Detect which cell encompasses the target text, then output its [X, Y] center coordinate. 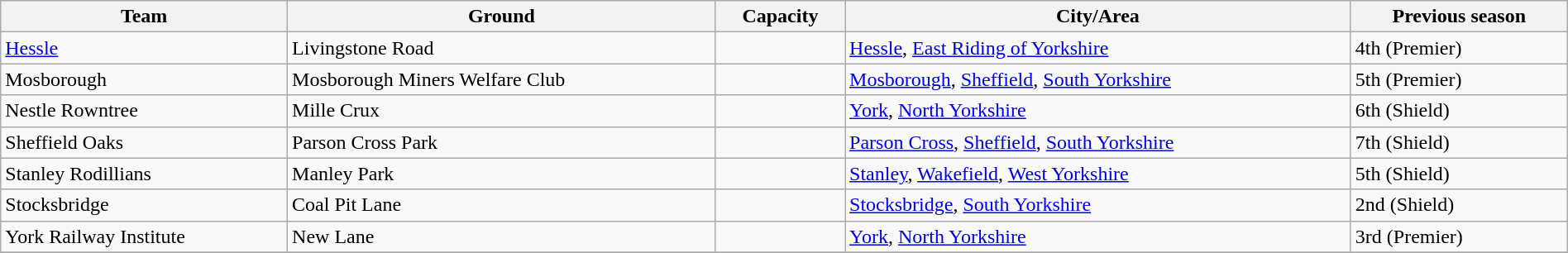
Mosborough Miners Welfare Club [502, 79]
5th (Shield) [1459, 174]
6th (Shield) [1459, 111]
York Railway Institute [144, 236]
Mille Crux [502, 111]
Parson Cross, Sheffield, South Yorkshire [1098, 142]
City/Area [1098, 17]
Manley Park [502, 174]
Mosborough, Sheffield, South Yorkshire [1098, 79]
3rd (Premier) [1459, 236]
Capacity [780, 17]
Hessle, East Riding of Yorkshire [1098, 48]
New Lane [502, 236]
Previous season [1459, 17]
Coal Pit Lane [502, 205]
Livingstone Road [502, 48]
Sheffield Oaks [144, 142]
2nd (Shield) [1459, 205]
Stocksbridge, South Yorkshire [1098, 205]
5th (Premier) [1459, 79]
Parson Cross Park [502, 142]
4th (Premier) [1459, 48]
Stanley, Wakefield, West Yorkshire [1098, 174]
Hessle [144, 48]
Nestle Rowntree [144, 111]
Team [144, 17]
Stanley Rodillians [144, 174]
7th (Shield) [1459, 142]
Stocksbridge [144, 205]
Mosborough [144, 79]
Ground [502, 17]
